Extract the (x, y) coordinate from the center of the cell holding the provided text.  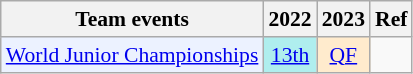
Team events (132, 19)
Ref (391, 19)
13th (290, 55)
2023 (344, 19)
World Junior Championships (132, 55)
QF (344, 55)
2022 (290, 19)
